Identify which cell holds the provided text, then report its (x, y) central coordinate. 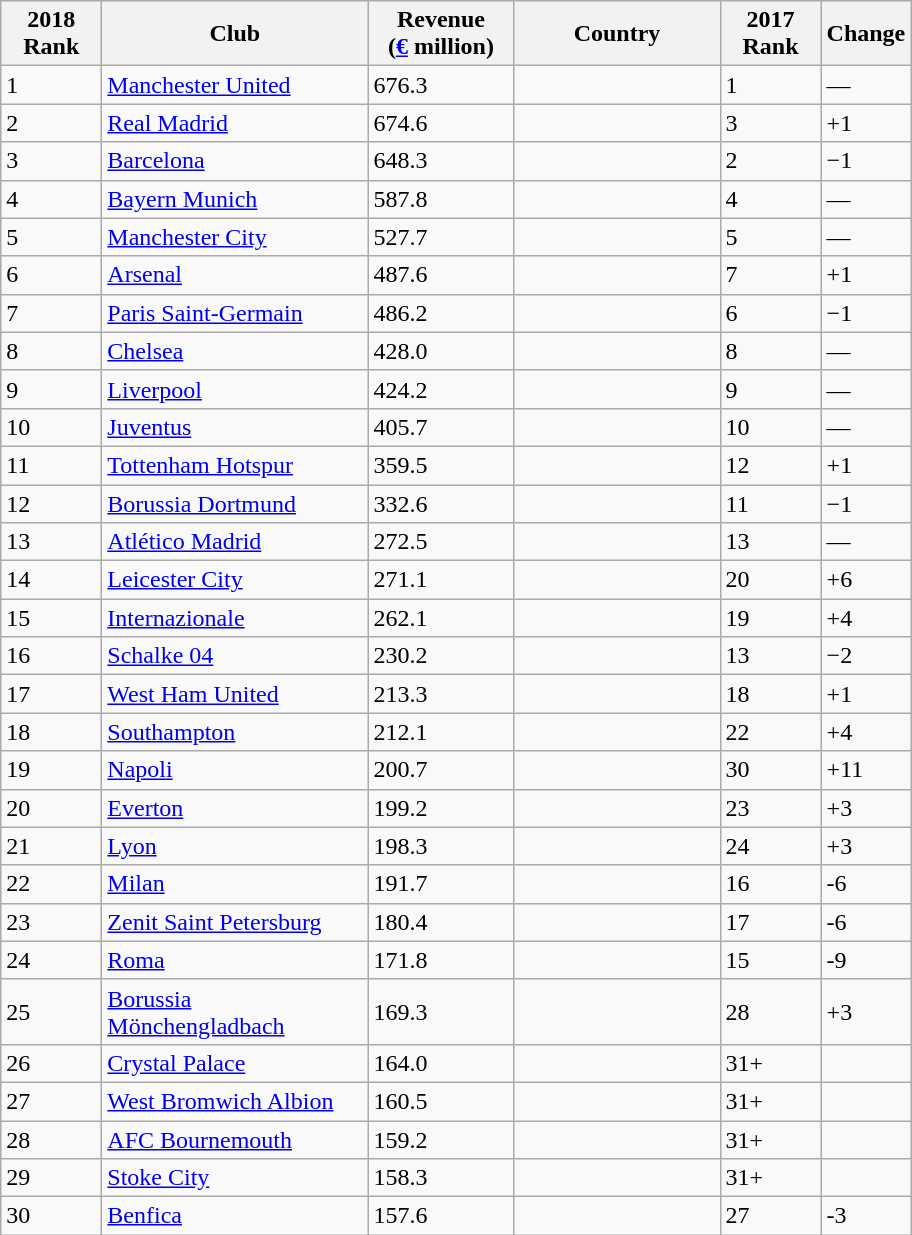
Benfica (235, 1216)
676.3 (441, 85)
Tottenham Hotspur (235, 465)
Juventus (235, 427)
26 (52, 1063)
486.2 (441, 313)
Arsenal (235, 275)
359.5 (441, 465)
West Bromwich Albion (235, 1101)
-3 (866, 1216)
Real Madrid (235, 123)
160.5 (441, 1101)
648.3 (441, 161)
262.1 (441, 618)
159.2 (441, 1139)
21 (52, 846)
424.2 (441, 389)
25 (52, 1012)
213.3 (441, 694)
198.3 (441, 846)
Revenue (€ million) (441, 34)
+11 (866, 770)
Stoke City (235, 1178)
Paris Saint-Germain (235, 313)
158.3 (441, 1178)
Crystal Palace (235, 1063)
Roma (235, 960)
157.6 (441, 1216)
Chelsea (235, 351)
−2 (866, 656)
14 (52, 580)
Borussia Mönchengladbach (235, 1012)
180.4 (441, 922)
271.1 (441, 580)
Southampton (235, 732)
Lyon (235, 846)
405.7 (441, 427)
+6 (866, 580)
200.7 (441, 770)
Manchester City (235, 237)
Atlético Madrid (235, 542)
Change (866, 34)
164.0 (441, 1063)
527.7 (441, 237)
2017 Rank (770, 34)
-9 (866, 960)
Borussia Dortmund (235, 503)
Leicester City (235, 580)
Schalke 04 (235, 656)
674.6 (441, 123)
Manchester United (235, 85)
487.6 (441, 275)
AFC Bournemouth (235, 1139)
171.8 (441, 960)
Napoli (235, 770)
Barcelona (235, 161)
Club (235, 34)
Internazionale (235, 618)
272.5 (441, 542)
230.2 (441, 656)
191.7 (441, 884)
Liverpool (235, 389)
587.8 (441, 199)
2018 Rank (52, 34)
332.6 (441, 503)
29 (52, 1178)
428.0 (441, 351)
Milan (235, 884)
169.3 (441, 1012)
Bayern Munich (235, 199)
West Ham United (235, 694)
Country (617, 34)
212.1 (441, 732)
199.2 (441, 808)
Zenit Saint Petersburg (235, 922)
Everton (235, 808)
